Pinpoint the cell where the given text exists, returning its [X, Y] midpoint coordinate. 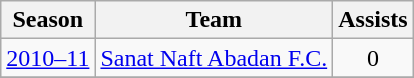
Assists [373, 20]
Team [214, 20]
Sanat Naft Abadan F.C. [214, 58]
0 [373, 58]
2010–11 [48, 58]
Season [48, 20]
